Detect which cell encompasses the target text, then output its (X, Y) center coordinate. 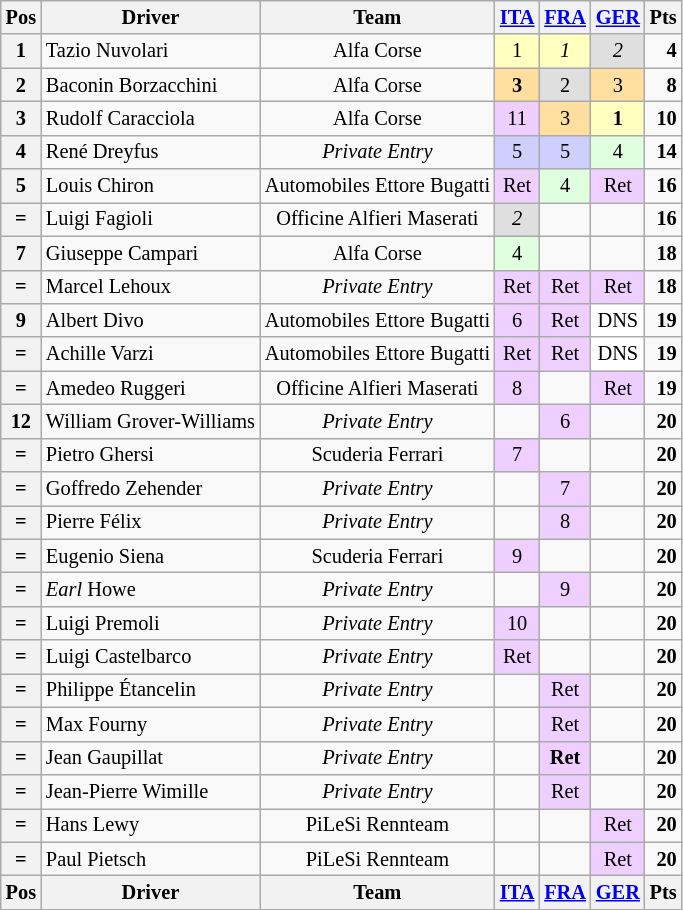
Eugenio Siena (150, 556)
14 (664, 152)
Luigi Castelbarco (150, 657)
11 (517, 118)
Philippe Étancelin (150, 690)
Max Fourny (150, 724)
Pierre Félix (150, 522)
Earl Howe (150, 589)
Achille Varzi (150, 354)
Rudolf Caracciola (150, 118)
Tazio Nuvolari (150, 51)
Louis Chiron (150, 186)
René Dreyfus (150, 152)
Jean Gaupillat (150, 758)
Paul Pietsch (150, 859)
Hans Lewy (150, 825)
Luigi Fagioli (150, 219)
12 (21, 421)
Luigi Premoli (150, 623)
Albert Divo (150, 320)
Jean-Pierre Wimille (150, 791)
Pietro Ghersi (150, 455)
Giuseppe Campari (150, 253)
Goffredo Zehender (150, 489)
Baconin Borzacchini (150, 85)
William Grover-Williams (150, 421)
Marcel Lehoux (150, 287)
Amedeo Ruggeri (150, 388)
